Return (X, Y) of the center of cell containing provided text 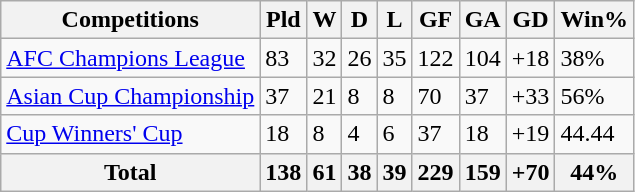
26 (360, 58)
122 (436, 58)
GF (436, 20)
+18 (530, 58)
61 (324, 172)
39 (394, 172)
35 (394, 58)
L (394, 20)
W (324, 20)
AFC Champions League (130, 58)
Cup Winners' Cup (130, 134)
44% (594, 172)
Asian Cup Championship (130, 96)
159 (482, 172)
+33 (530, 96)
Competitions (130, 20)
70 (436, 96)
138 (284, 172)
GD (530, 20)
38% (594, 58)
4 (360, 134)
GA (482, 20)
Pld (284, 20)
32 (324, 58)
21 (324, 96)
6 (394, 134)
83 (284, 58)
104 (482, 58)
+19 (530, 134)
D (360, 20)
Win% (594, 20)
44.44 (594, 134)
56% (594, 96)
229 (436, 172)
38 (360, 172)
+70 (530, 172)
Total (130, 172)
